From the cell containing the given text, extract its center point as [x, y] coordinate. 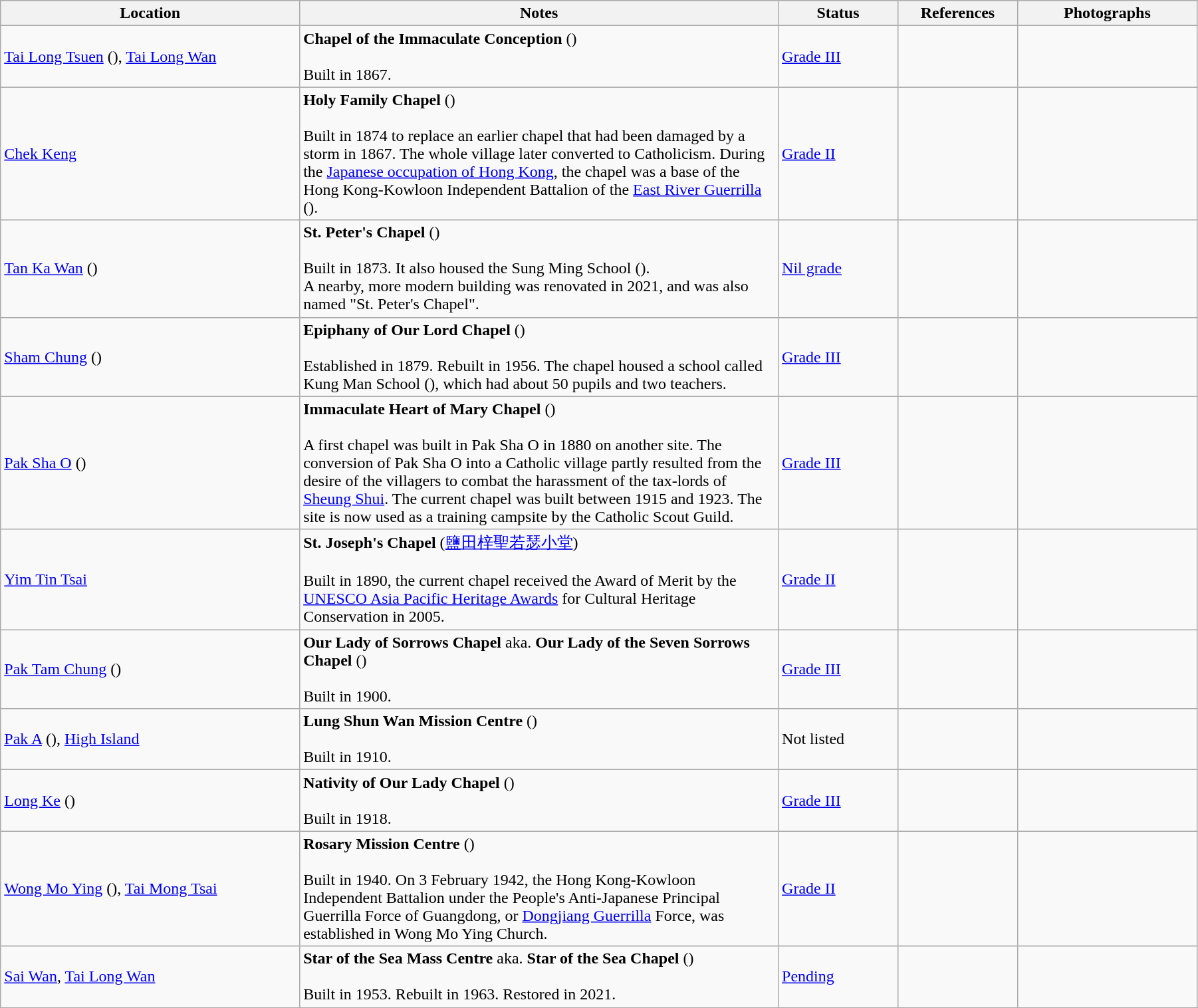
Pending [838, 977]
Tan Ka Wan () [150, 269]
Chek Keng [150, 154]
Lung Shun Wan Mission Centre ()Built in 1910. [539, 739]
Our Lady of Sorrows Chapel aka. Our Lady of the Seven Sorrows Chapel ()Built in 1900. [539, 669]
Sham Chung () [150, 356]
Pak Tam Chung () [150, 669]
Chapel of the Immaculate Conception ()Built in 1867. [539, 57]
Wong Mo Ying (), Tai Mong Tsai [150, 888]
Star of the Sea Mass Centre aka. Star of the Sea Chapel ()Built in 1953. Rebuilt in 1963. Restored in 2021. [539, 977]
Not listed [838, 739]
Yim Tin Tsai [150, 580]
Location [150, 13]
Pak A (), High Island [150, 739]
Nativity of Our Lady Chapel ()Built in 1918. [539, 801]
Notes [539, 13]
Sai Wan, Tai Long Wan [150, 977]
Tai Long Tsuen (), Tai Long Wan [150, 57]
Status [838, 13]
Long Ke () [150, 801]
Pak Sha O () [150, 463]
Photographs [1107, 13]
Nil grade [838, 269]
References [957, 13]
